Return [x, y] of the center of cell containing provided text 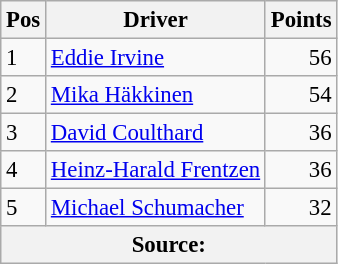
56 [300, 58]
Pos [24, 20]
1 [24, 58]
David Coulthard [156, 133]
Driver [156, 20]
Eddie Irvine [156, 58]
54 [300, 95]
Source: [169, 245]
Points [300, 20]
Mika Häkkinen [156, 95]
3 [24, 133]
Michael Schumacher [156, 208]
Heinz-Harald Frentzen [156, 170]
2 [24, 95]
5 [24, 208]
4 [24, 170]
32 [300, 208]
